Locate the cell with the specified text and output its (x, y) center coordinate. 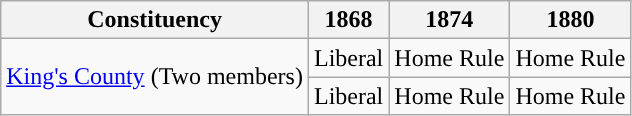
1880 (570, 20)
1868 (348, 20)
King's County (Two members) (155, 77)
1874 (450, 20)
Constituency (155, 20)
